Pinpoint the cell where the given text exists, returning its (x, y) midpoint coordinate. 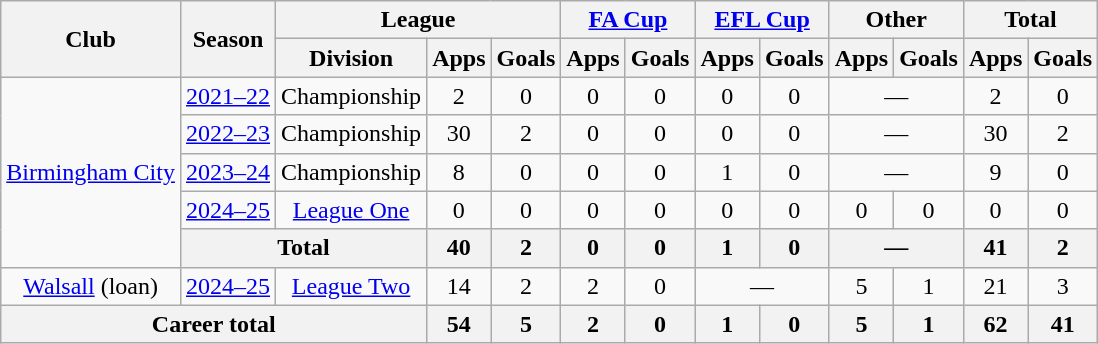
Season (228, 39)
8 (459, 172)
Birmingham City (91, 172)
League Two (352, 286)
2022–23 (228, 134)
Walsall (loan) (91, 286)
Other (896, 20)
14 (459, 286)
Division (352, 58)
Club (91, 39)
FA Cup (628, 20)
EFL Cup (762, 20)
9 (995, 172)
21 (995, 286)
League (418, 20)
62 (995, 324)
League One (352, 210)
2021–22 (228, 96)
Career total (214, 324)
2023–24 (228, 172)
54 (459, 324)
40 (459, 248)
3 (1063, 286)
